Output the (X, Y) coordinate of the center of the cell containing the given text.  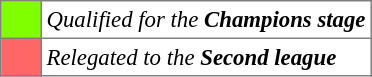
Relegated to the Second league (206, 57)
Qualified for the Champions stage (206, 20)
